Extract the [x, y] coordinate from the center of the cell holding the provided text.  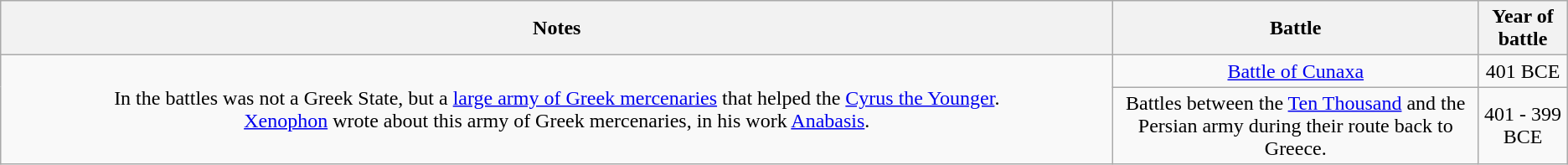
Notes [557, 28]
Battle [1296, 28]
Year of battle [1523, 28]
401 - 399 BCE [1523, 126]
401 BCE [1523, 71]
Battle of Cunaxa [1296, 71]
Battles between the Ten Thousand and the Persian army during their route back to Greece. [1296, 126]
